From the cell containing the given text, extract its center point as [X, Y] coordinate. 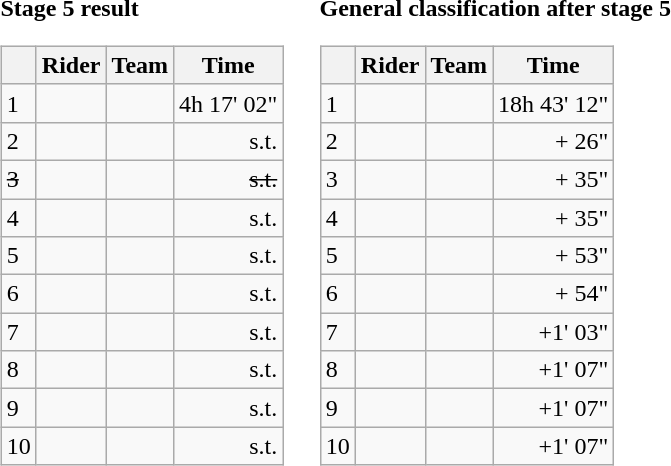
18h 43' 12" [554, 103]
+ 26" [554, 141]
+ 54" [554, 294]
+1' 03" [554, 332]
+ 53" [554, 256]
4h 17' 02" [228, 103]
